Return the (x, y) coordinate for the center point of the cell that contains the specified text.  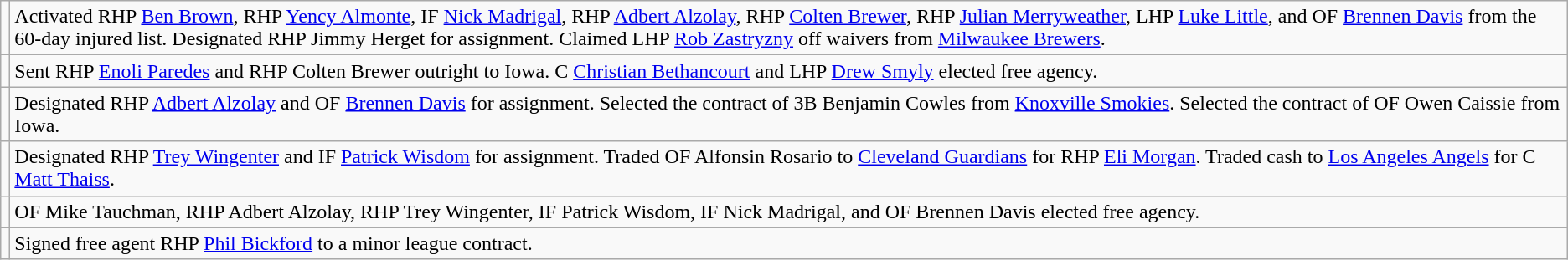
Sent RHP Enoli Paredes and RHP Colten Brewer outright to Iowa. C Christian Bethancourt and LHP Drew Smyly elected free agency. (789, 71)
Signed free agent RHP Phil Bickford to a minor league contract. (789, 243)
OF Mike Tauchman, RHP Adbert Alzolay, RHP Trey Wingenter, IF Patrick Wisdom, IF Nick Madrigal, and OF Brennen Davis elected free agency. (789, 212)
